Search for the cell housing the specified text and yield its [X, Y] center coordinate. 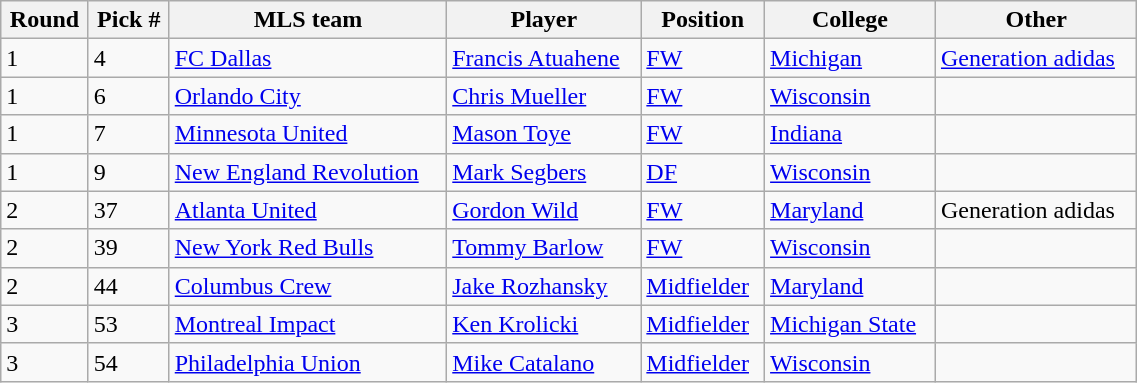
Chris Mueller [544, 96]
7 [128, 134]
Gordon Wild [544, 210]
Francis Atuahene [544, 58]
College [850, 20]
Atlanta United [308, 210]
44 [128, 286]
FC Dallas [308, 58]
Indiana [850, 134]
4 [128, 58]
Tommy Barlow [544, 248]
New York Red Bulls [308, 248]
53 [128, 324]
Philadelphia Union [308, 362]
DF [703, 172]
Other [1036, 20]
Orlando City [308, 96]
6 [128, 96]
Jake Rozhansky [544, 286]
37 [128, 210]
39 [128, 248]
MLS team [308, 20]
New England Revolution [308, 172]
Ken Krolicki [544, 324]
Round [45, 20]
Columbus Crew [308, 286]
Minnesota United [308, 134]
Player [544, 20]
Michigan [850, 58]
Mason Toye [544, 134]
Mike Catalano [544, 362]
Mark Segbers [544, 172]
Position [703, 20]
Pick # [128, 20]
54 [128, 362]
9 [128, 172]
Montreal Impact [308, 324]
Michigan State [850, 324]
